Find where the given text appears and provide that cell's center as [x, y] coordinate. 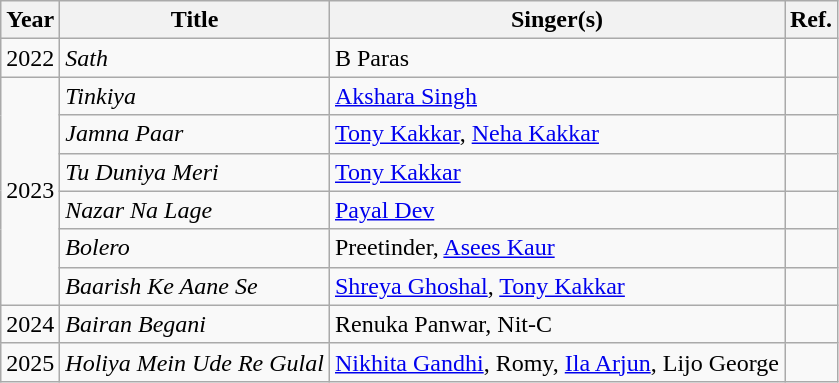
Bolero [195, 248]
2025 [30, 362]
2023 [30, 191]
Title [195, 20]
Bairan Begani [195, 324]
Singer(s) [556, 20]
2024 [30, 324]
Holiya Mein Ude Re Gulal [195, 362]
Nazar Na Lage [195, 210]
Shreya Ghoshal, Tony Kakkar [556, 286]
Ref. [810, 20]
Year [30, 20]
Tinkiya [195, 96]
Tony Kakkar, Neha Kakkar [556, 134]
Baarish Ke Aane Se [195, 286]
Sath [195, 58]
Payal Dev [556, 210]
Nikhita Gandhi, Romy, Ila Arjun, Lijo George [556, 362]
Tu Duniya Meri [195, 172]
B Paras [556, 58]
Renuka Panwar, Nit-C [556, 324]
Tony Kakkar [556, 172]
Jamna Paar [195, 134]
Preetinder, Asees Kaur [556, 248]
2022 [30, 58]
Akshara Singh [556, 96]
